From the cell containing the given text, extract its center point as [x, y] coordinate. 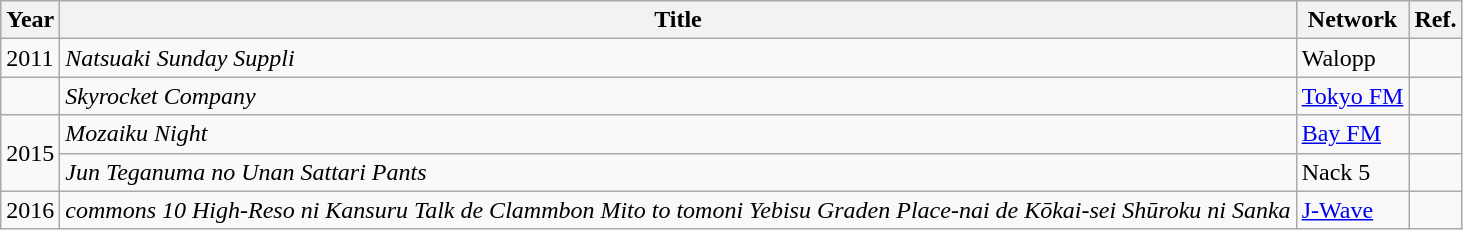
Jun Teganuma no Unan Sattari Pants [678, 172]
Tokyo FM [1352, 96]
Skyrocket Company [678, 96]
Year [30, 20]
J-Wave [1352, 210]
Walopp [1352, 58]
Natsuaki Sunday Suppli [678, 58]
Network [1352, 20]
2011 [30, 58]
Nack 5 [1352, 172]
Mozaiku Night [678, 134]
2016 [30, 210]
commons 10 High-Reso ni Kansuru Talk de Clammbon Mito to tomoni Yebisu Graden Place-nai de Kōkai-sei Shūroku ni Sanka [678, 210]
Ref. [1436, 20]
Bay FM [1352, 134]
Title [678, 20]
2015 [30, 153]
